Extract the [x, y] coordinate from the center of the cell holding the provided text.  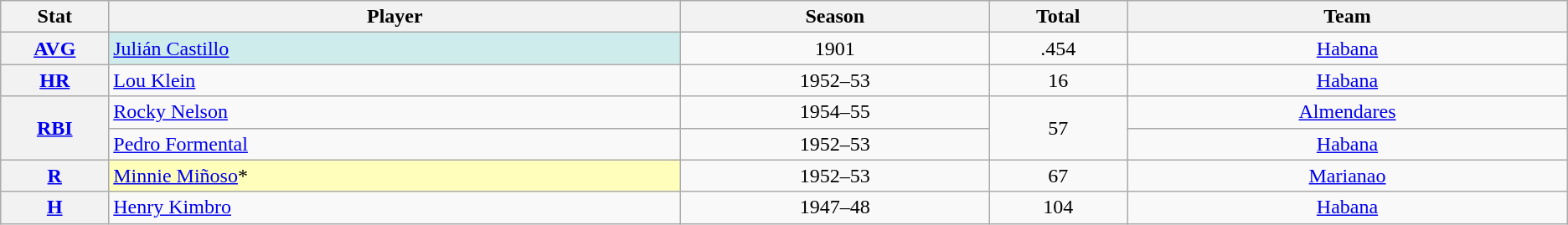
Stat [55, 17]
AVG [55, 49]
Team [1347, 17]
Minnie Miñoso* [395, 176]
Marianao [1347, 176]
Lou Klein [395, 80]
Julián Castillo [395, 49]
1947–48 [835, 207]
H [55, 207]
16 [1059, 80]
1901 [835, 49]
Almendares [1347, 112]
67 [1059, 176]
Season [835, 17]
Player [395, 17]
.454 [1059, 49]
RBI [55, 128]
Rocky Nelson [395, 112]
104 [1059, 207]
Total [1059, 17]
57 [1059, 128]
Pedro Formental [395, 144]
Henry Kimbro [395, 207]
1954–55 [835, 112]
R [55, 176]
HR [55, 80]
